Locate the cell with the specified text and output its [X, Y] center coordinate. 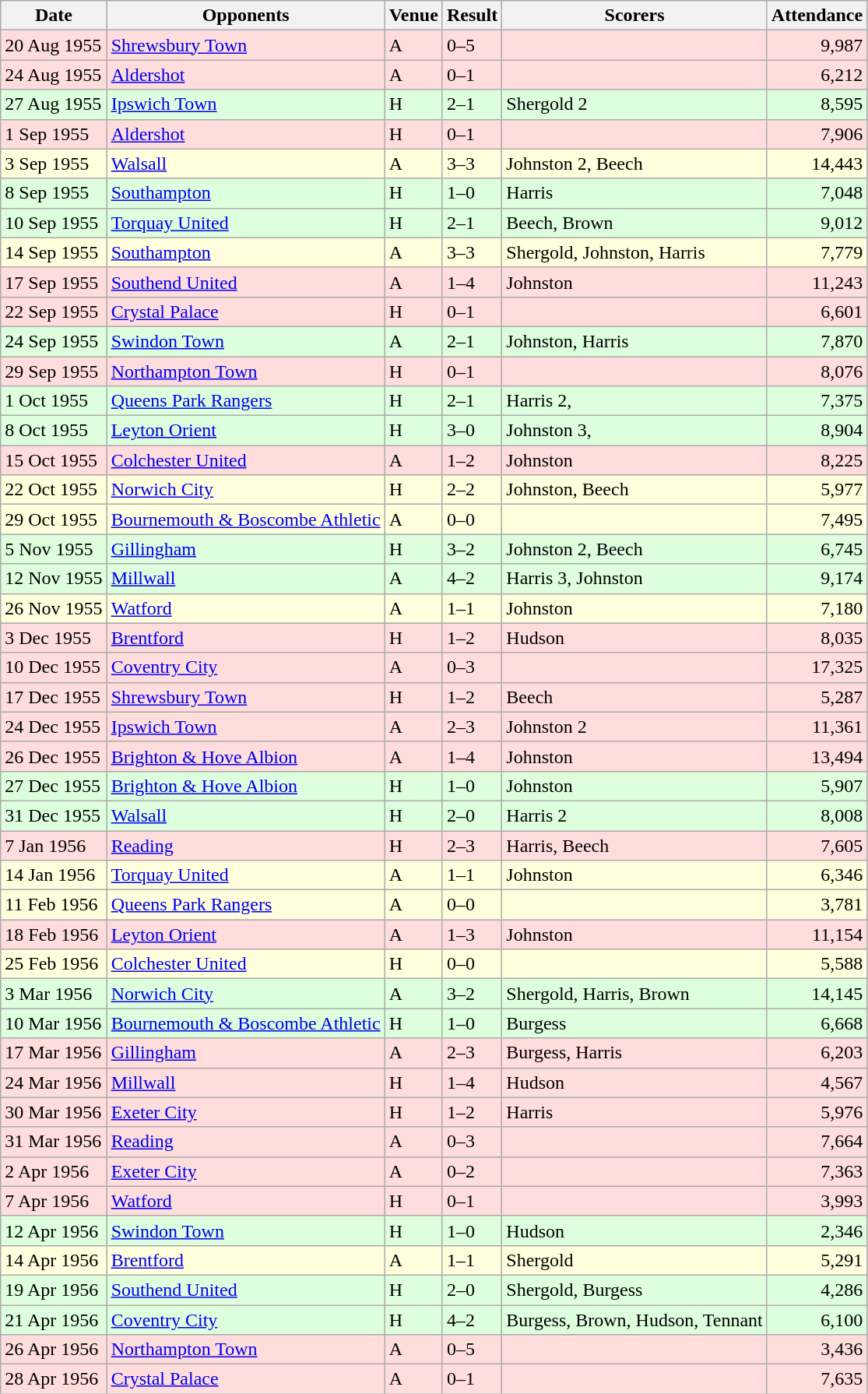
Scorers [634, 16]
17,325 [817, 667]
7,375 [817, 401]
2,346 [817, 1230]
2 Apr 1956 [54, 1171]
7,635 [817, 1379]
14 Jan 1956 [54, 875]
5 Nov 1955 [54, 549]
19 Apr 1956 [54, 1290]
8,225 [817, 460]
17 Mar 1956 [54, 1053]
6,346 [817, 875]
4,567 [817, 1082]
Opponents [246, 16]
14 Apr 1956 [54, 1260]
7,180 [817, 608]
Shergold, Harris, Brown [634, 994]
Shergold 2 [634, 104]
8 Sep 1955 [54, 193]
Shergold, Johnston, Harris [634, 252]
12 Apr 1956 [54, 1230]
24 Sep 1955 [54, 341]
24 Aug 1955 [54, 75]
3,436 [817, 1350]
5,291 [817, 1260]
Attendance [817, 16]
4,286 [817, 1290]
6,100 [817, 1320]
20 Aug 1955 [54, 45]
24 Dec 1955 [54, 727]
22 Sep 1955 [54, 312]
5,977 [817, 490]
7,495 [817, 519]
29 Oct 1955 [54, 519]
6,601 [817, 312]
14,145 [817, 994]
Venue [413, 16]
Johnston, Harris [634, 341]
7,048 [817, 193]
26 Nov 1955 [54, 608]
Date [54, 16]
9,987 [817, 45]
7 Apr 1956 [54, 1201]
3–0 [472, 431]
28 Apr 1956 [54, 1379]
3,781 [817, 905]
21 Apr 1956 [54, 1320]
7,906 [817, 134]
Johnston 3, [634, 431]
14 Sep 1955 [54, 252]
3 Dec 1955 [54, 638]
Harris 2, [634, 401]
Burgess, Brown, Hudson, Tennant [634, 1320]
5,588 [817, 964]
31 Mar 1956 [54, 1142]
1–3 [472, 935]
7,363 [817, 1171]
14,443 [817, 164]
8 Oct 1955 [54, 431]
0–2 [472, 1171]
1 Oct 1955 [54, 401]
27 Dec 1955 [54, 786]
6,212 [817, 75]
Shergold, Burgess [634, 1290]
10 Sep 1955 [54, 223]
7,779 [817, 252]
6,668 [817, 1023]
2–2 [472, 490]
6,203 [817, 1053]
Harris 3, Johnston [634, 579]
11 Feb 1956 [54, 905]
8,904 [817, 431]
9,174 [817, 579]
30 Mar 1956 [54, 1112]
3 Mar 1956 [54, 994]
Burgess, Harris [634, 1053]
Beech, Brown [634, 223]
22 Oct 1955 [54, 490]
8,595 [817, 104]
Result [472, 16]
8,035 [817, 638]
8,076 [817, 371]
Beech [634, 697]
11,154 [817, 935]
12 Nov 1955 [54, 579]
Shergold [634, 1260]
13,494 [817, 756]
5,976 [817, 1112]
Harris 2 [634, 815]
25 Feb 1956 [54, 964]
Burgess [634, 1023]
8,008 [817, 815]
17 Dec 1955 [54, 697]
18 Feb 1956 [54, 935]
10 Dec 1955 [54, 667]
Harris, Beech [634, 845]
7 Jan 1956 [54, 845]
24 Mar 1956 [54, 1082]
7,870 [817, 341]
31 Dec 1955 [54, 815]
1 Sep 1955 [54, 134]
Johnston, Beech [634, 490]
15 Oct 1955 [54, 460]
3 Sep 1955 [54, 164]
26 Apr 1956 [54, 1350]
11,361 [817, 727]
6,745 [817, 549]
17 Sep 1955 [54, 282]
9,012 [817, 223]
11,243 [817, 282]
10 Mar 1956 [54, 1023]
5,907 [817, 786]
7,664 [817, 1142]
Johnston 2 [634, 727]
27 Aug 1955 [54, 104]
29 Sep 1955 [54, 371]
26 Dec 1955 [54, 756]
3,993 [817, 1201]
5,287 [817, 697]
7,605 [817, 845]
